Locate the cell with the specified text and output its [x, y] center coordinate. 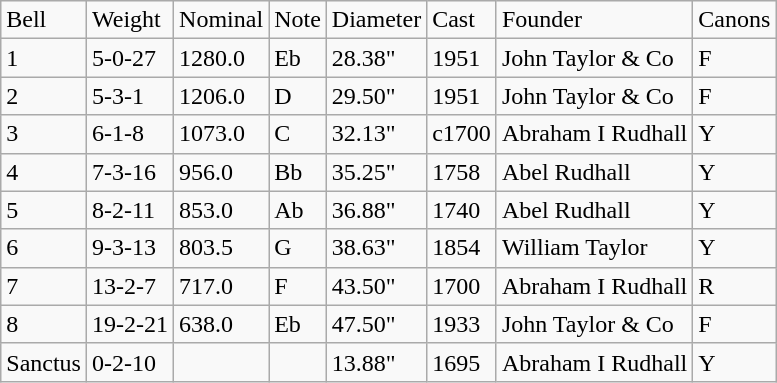
R [734, 286]
8 [44, 324]
D [298, 96]
Bb [298, 172]
C [298, 134]
0-2-10 [130, 362]
43.50" [376, 286]
9-3-13 [130, 248]
1280.0 [222, 58]
47.50" [376, 324]
5 [44, 210]
Canons [734, 20]
Bell [44, 20]
638.0 [222, 324]
G [298, 248]
4 [44, 172]
28.38" [376, 58]
5-3-1 [130, 96]
1206.0 [222, 96]
853.0 [222, 210]
7 [44, 286]
Sanctus [44, 362]
35.25" [376, 172]
32.13" [376, 134]
Ab [298, 210]
Cast [462, 20]
29.50" [376, 96]
Founder [594, 20]
c1700 [462, 134]
6 [44, 248]
36.88" [376, 210]
1695 [462, 362]
1933 [462, 324]
956.0 [222, 172]
803.5 [222, 248]
William Taylor [594, 248]
2 [44, 96]
Diameter [376, 20]
1854 [462, 248]
717.0 [222, 286]
5-0-27 [130, 58]
1700 [462, 286]
Note [298, 20]
1073.0 [222, 134]
Weight [130, 20]
6-1-8 [130, 134]
1740 [462, 210]
7-3-16 [130, 172]
8-2-11 [130, 210]
38.63" [376, 248]
Nominal [222, 20]
19-2-21 [130, 324]
1 [44, 58]
1758 [462, 172]
3 [44, 134]
13.88" [376, 362]
13-2-7 [130, 286]
